Pinpoint the cell where the given text exists, returning its [X, Y] midpoint coordinate. 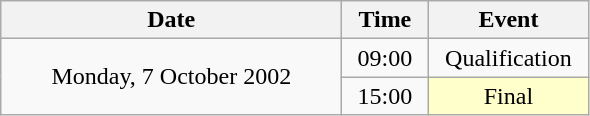
Final [508, 96]
Time [385, 20]
Qualification [508, 58]
15:00 [385, 96]
09:00 [385, 58]
Monday, 7 October 2002 [172, 77]
Event [508, 20]
Date [172, 20]
